Provide the [x, y] coordinate of the cell's center where the given text is located.  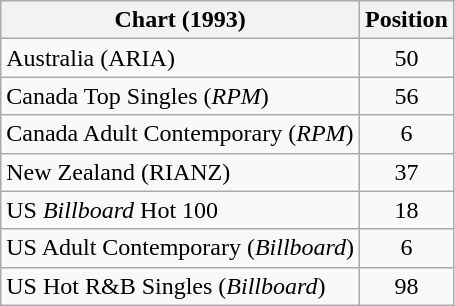
US Billboard Hot 100 [180, 210]
37 [407, 172]
Canada Top Singles (RPM) [180, 96]
50 [407, 58]
18 [407, 210]
Chart (1993) [180, 20]
Position [407, 20]
98 [407, 286]
Australia (ARIA) [180, 58]
US Adult Contemporary (Billboard) [180, 248]
New Zealand (RIANZ) [180, 172]
56 [407, 96]
Canada Adult Contemporary (RPM) [180, 134]
US Hot R&B Singles (Billboard) [180, 286]
